From the cell containing the given text, extract its center point as [x, y] coordinate. 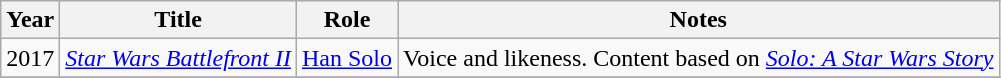
Han Solo [346, 58]
Role [346, 20]
Notes [699, 20]
2017 [30, 58]
Title [178, 20]
Voice and likeness. Content based on Solo: A Star Wars Story [699, 58]
Year [30, 20]
Star Wars Battlefront II [178, 58]
